Identify which cell holds the provided text, then report its (x, y) central coordinate. 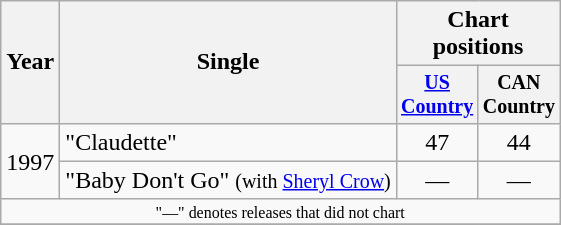
"—" denotes releases that did not chart (280, 211)
CAN Country (519, 94)
47 (437, 142)
Single (228, 62)
Chart positions (478, 34)
44 (519, 142)
US Country (437, 94)
1997 (30, 161)
Year (30, 62)
"Claudette" (228, 142)
"Baby Don't Go" (with Sheryl Crow) (228, 180)
